For the text-containing cell, return its midpoint in [X, Y] coordinate format. 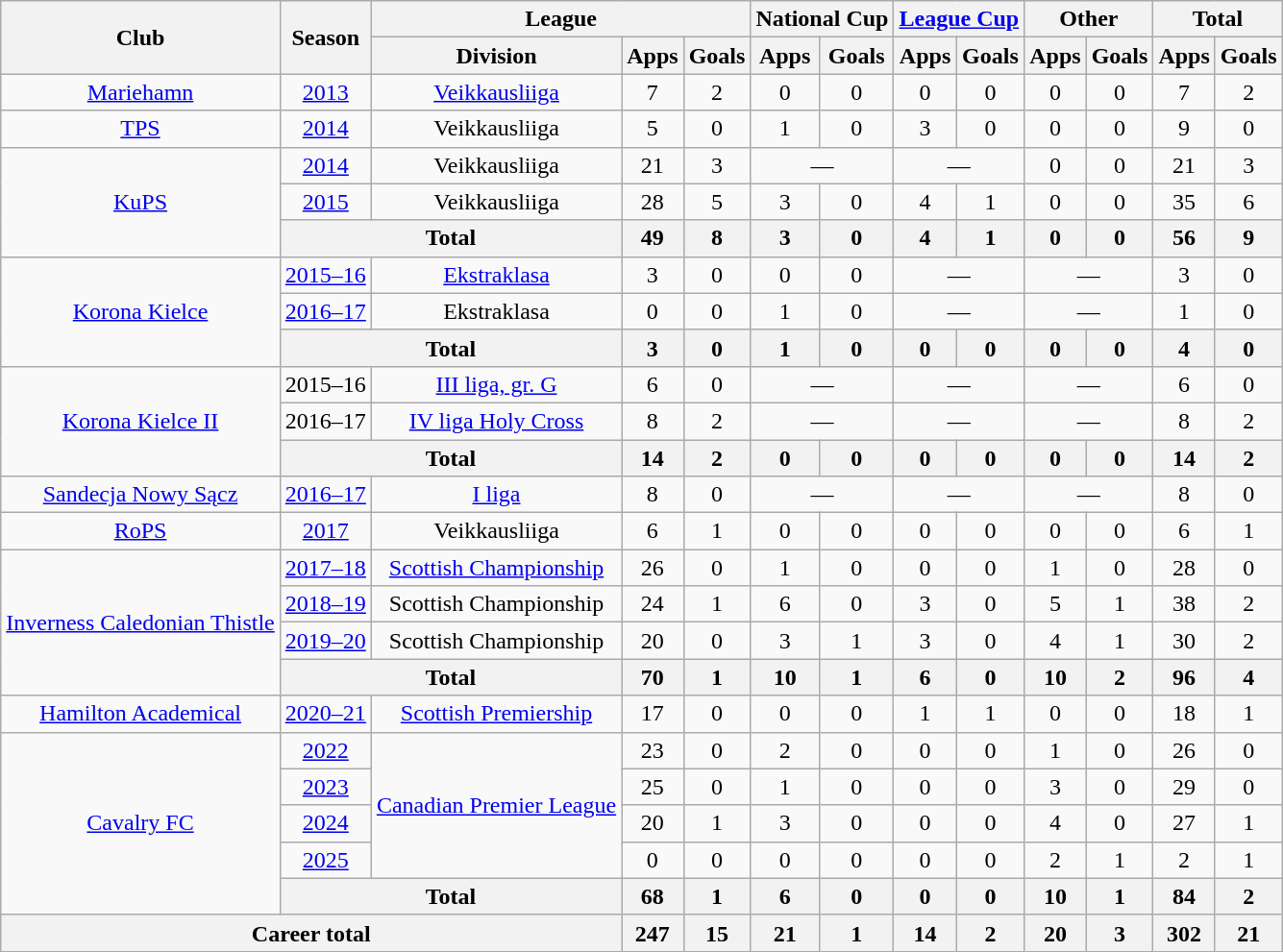
League [560, 19]
Korona Kielce [140, 311]
2025 [325, 860]
17 [653, 714]
Scottish Premiership [496, 714]
2022 [325, 750]
49 [653, 238]
2024 [325, 823]
68 [653, 896]
Mariehamn [140, 92]
TPS [140, 129]
National Cup [823, 19]
2013 [325, 92]
Canadian Premier League [496, 805]
Cavalry FC [140, 823]
2020–21 [325, 714]
IV liga Holy Cross [496, 421]
18 [1184, 714]
96 [1184, 677]
2019–20 [325, 641]
Club [140, 37]
30 [1184, 641]
Korona Kielce II [140, 421]
KuPS [140, 202]
84 [1184, 896]
III liga, gr. G [496, 384]
2023 [325, 787]
56 [1184, 238]
25 [653, 787]
35 [1184, 202]
2015 [325, 202]
RoPS [140, 531]
23 [653, 750]
Hamilton Academical [140, 714]
15 [717, 933]
38 [1184, 604]
League Cup [959, 19]
Sandecja Nowy Sącz [140, 495]
Inverness Caledonian Thistle [140, 622]
70 [653, 677]
Other [1089, 19]
247 [653, 933]
Career total [311, 933]
302 [1184, 933]
29 [1184, 787]
27 [1184, 823]
Season [325, 37]
2017–18 [325, 568]
2018–19 [325, 604]
2017 [325, 531]
Division [496, 56]
I liga [496, 495]
24 [653, 604]
